Detect which cell encompasses the target text, then output its (X, Y) center coordinate. 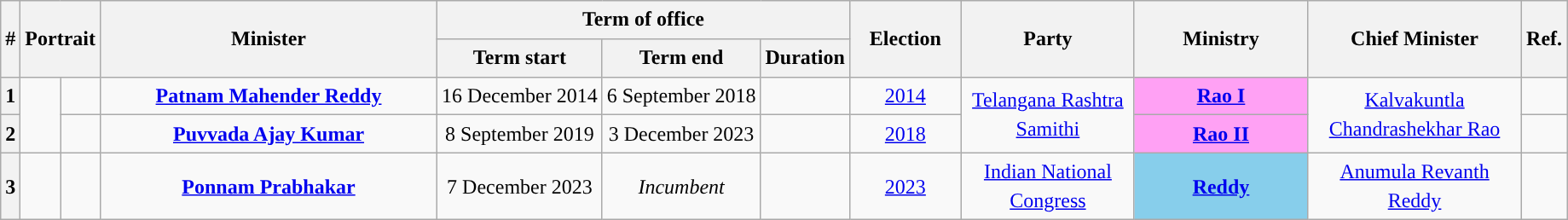
# (10, 39)
6 September 2018 (681, 96)
Patnam Mahender Reddy (268, 96)
Term end (681, 58)
Party (1047, 39)
Rao II (1221, 135)
Chief Minister (1415, 39)
Telangana Rashtra Samithi (1047, 114)
8 September 2019 (520, 135)
Rao I (1221, 96)
Kalvakuntla Chandrashekhar Rao (1415, 114)
7 December 2023 (520, 186)
2014 (906, 96)
Portrait (61, 39)
3 (10, 186)
16 December 2014 (520, 96)
2023 (906, 186)
Ponnam Prabhakar (268, 186)
2018 (906, 135)
Term of office (644, 20)
2 (10, 135)
Ref. (1545, 39)
3 December 2023 (681, 135)
Puvvada Ajay Kumar (268, 135)
1 (10, 96)
Election (906, 39)
Duration (805, 58)
Indian National Congress (1047, 186)
Reddy (1221, 186)
Term start (520, 58)
Ministry (1221, 39)
Anumula Revanth Reddy (1415, 186)
Minister (268, 39)
Incumbent (681, 186)
